Output the (x, y) coordinate of the center of the cell containing the given text.  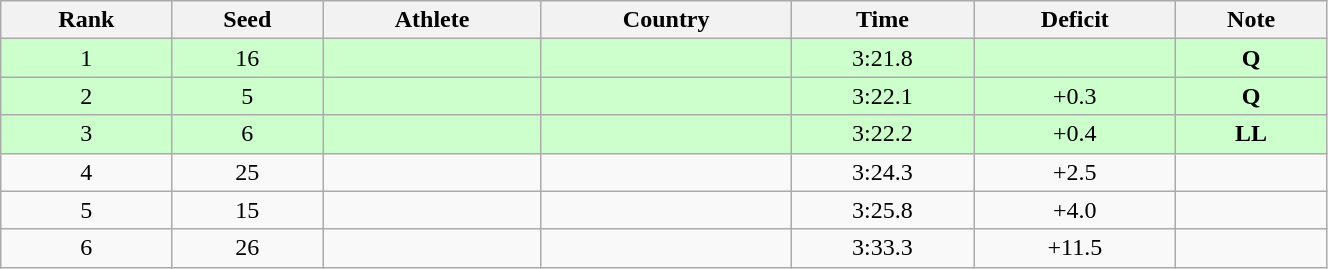
1 (86, 58)
2 (86, 96)
16 (248, 58)
3:33.3 (882, 248)
Rank (86, 20)
+0.4 (1075, 134)
Time (882, 20)
3:24.3 (882, 172)
15 (248, 210)
4 (86, 172)
26 (248, 248)
3 (86, 134)
+11.5 (1075, 248)
Note (1252, 20)
+0.3 (1075, 96)
25 (248, 172)
3:22.2 (882, 134)
3:25.8 (882, 210)
+2.5 (1075, 172)
Seed (248, 20)
3:21.8 (882, 58)
Country (666, 20)
Athlete (432, 20)
LL (1252, 134)
3:22.1 (882, 96)
+4.0 (1075, 210)
Deficit (1075, 20)
